Detect which cell encompasses the target text, then output its [x, y] center coordinate. 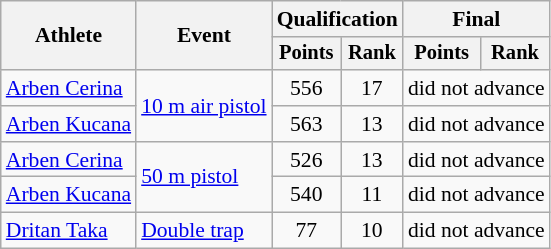
Dritan Taka [68, 231]
556 [306, 88]
Double trap [204, 231]
77 [306, 231]
Qualification [338, 19]
Final [476, 19]
Athlete [68, 36]
Event [204, 36]
11 [372, 195]
526 [306, 160]
17 [372, 88]
540 [306, 195]
10 [372, 231]
563 [306, 124]
50 m pistol [204, 178]
10 m air pistol [204, 106]
